Search for the cell housing the specified text and yield its [x, y] center coordinate. 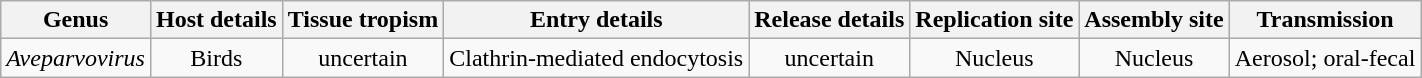
Replication site [994, 20]
Aveparvovirus [76, 58]
Birds [216, 58]
Clathrin-mediated endocytosis [596, 58]
Aerosol; oral-fecal [1325, 58]
Transmission [1325, 20]
Entry details [596, 20]
Assembly site [1154, 20]
Tissue tropism [363, 20]
Genus [76, 20]
Host details [216, 20]
Release details [830, 20]
